Capture the cell that displays the provided text and extract its (x, y) central coordinate. 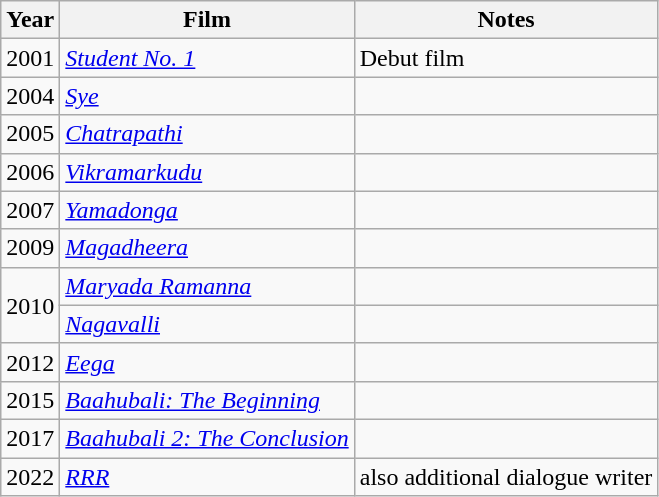
2022 (30, 477)
Vikramarkudu (207, 172)
2009 (30, 248)
Maryada Ramanna (207, 286)
2017 (30, 438)
Nagavalli (207, 324)
Notes (506, 20)
2004 (30, 96)
2005 (30, 134)
Yamadonga (207, 210)
Student No. 1 (207, 58)
2006 (30, 172)
2010 (30, 305)
Eega (207, 362)
Baahubali: The Beginning (207, 400)
also additional dialogue writer (506, 477)
Chatrapathi (207, 134)
Debut film (506, 58)
Magadheera (207, 248)
RRR (207, 477)
2012 (30, 362)
Year (30, 20)
Sye (207, 96)
2015 (30, 400)
2001 (30, 58)
Baahubali 2: The Conclusion (207, 438)
2007 (30, 210)
Film (207, 20)
